Provide the [X, Y] coordinate of the cell's center where the given text is located.  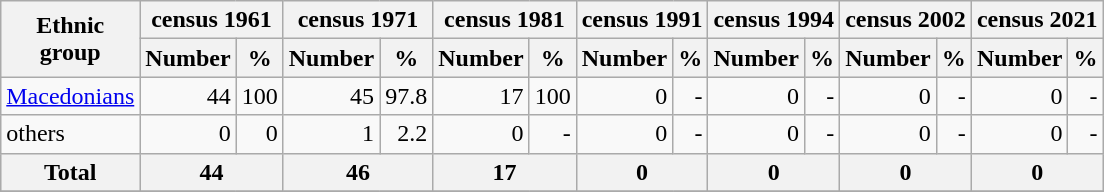
46 [358, 172]
census 1994 [774, 20]
45 [331, 96]
97.8 [406, 96]
census 1971 [358, 20]
census 1991 [642, 20]
census 1981 [504, 20]
1 [331, 134]
census 2021 [1037, 20]
census 2002 [906, 20]
census 1961 [212, 20]
Macedonians [70, 96]
2.2 [406, 134]
others [70, 134]
Ethnicgroup [70, 39]
Total [70, 172]
